Identify which cell holds the provided text, then report its (X, Y) central coordinate. 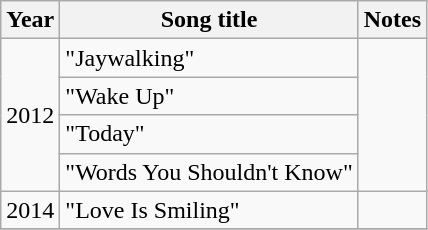
Song title (209, 20)
"Jaywalking" (209, 58)
Year (30, 20)
2014 (30, 210)
"Wake Up" (209, 96)
"Words You Shouldn't Know" (209, 172)
2012 (30, 115)
"Today" (209, 134)
"Love Is Smiling" (209, 210)
Notes (392, 20)
